Capture the cell that displays the provided text and extract its [X, Y] central coordinate. 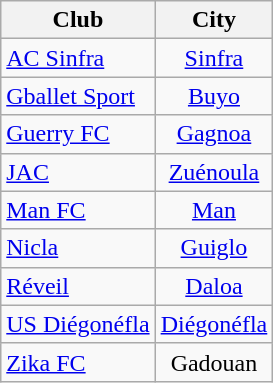
Club [78, 20]
Zika FC [78, 362]
Nicla [78, 248]
JAC [78, 172]
Guerry FC [78, 134]
Réveil [78, 286]
Diégonéfla [214, 324]
City [214, 20]
Guiglo [214, 248]
Daloa [214, 286]
Gadouan [214, 362]
Man FC [78, 210]
Gballet Sport [78, 96]
US Diégonéfla [78, 324]
Sinfra [214, 58]
Man [214, 210]
Buyo [214, 96]
Zuénoula [214, 172]
Gagnoa [214, 134]
AC Sinfra [78, 58]
